Locate the cell with the specified text and output its [X, Y] center coordinate. 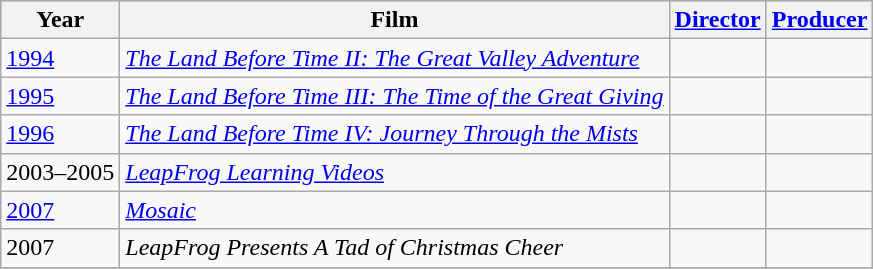
1995 [60, 96]
The Land Before Time IV: Journey Through the Mists [394, 134]
The Land Before Time II: The Great Valley Adventure [394, 58]
Year [60, 20]
LeapFrog Learning Videos [394, 172]
Film [394, 20]
Director [718, 20]
1994 [60, 58]
LeapFrog Presents A Tad of Christmas Cheer [394, 248]
1996 [60, 134]
The Land Before Time III: The Time of the Great Giving [394, 96]
Mosaic [394, 210]
2003–2005 [60, 172]
Producer [820, 20]
